Locate the cell with the specified text and output its (x, y) center coordinate. 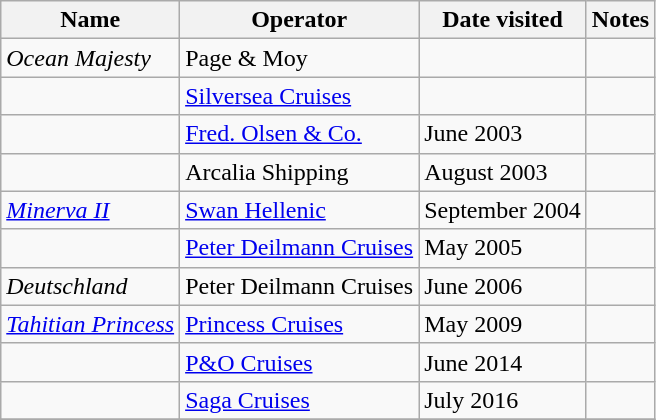
Arcalia Shipping (300, 172)
Princess Cruises (300, 324)
Ocean Majesty (90, 58)
Notes (620, 20)
June 2003 (503, 134)
May 2005 (503, 248)
June 2006 (503, 286)
Silversea Cruises (300, 96)
Page & Moy (300, 58)
Minerva II (90, 210)
Date visited (503, 20)
Swan Hellenic (300, 210)
July 2016 (503, 400)
Tahitian Princess (90, 324)
June 2014 (503, 362)
Fred. Olsen & Co. (300, 134)
September 2004 (503, 210)
Saga Cruises (300, 400)
Name (90, 20)
Operator (300, 20)
P&O Cruises (300, 362)
August 2003 (503, 172)
Deutschland (90, 286)
May 2009 (503, 324)
